Identify which cell holds the provided text, then report its [X, Y] central coordinate. 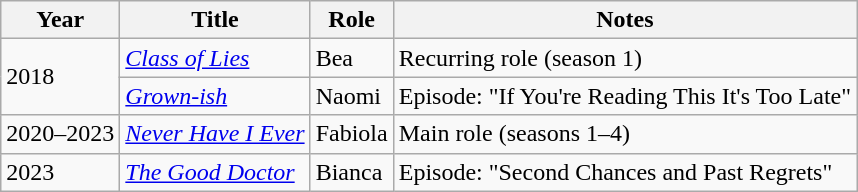
2020–2023 [60, 134]
Role [352, 20]
Naomi [352, 96]
2023 [60, 172]
Class of Lies [215, 58]
Episode: "Second Chances and Past Regrets" [624, 172]
Bianca [352, 172]
Main role (seasons 1–4) [624, 134]
Year [60, 20]
Episode: "If You're Reading This It's Too Late" [624, 96]
Never Have I Ever [215, 134]
Notes [624, 20]
Recurring role (season 1) [624, 58]
Bea [352, 58]
Title [215, 20]
2018 [60, 77]
Grown-ish [215, 96]
The Good Doctor [215, 172]
Fabiola [352, 134]
